For the text-containing cell, return its midpoint in (X, Y) coordinate format. 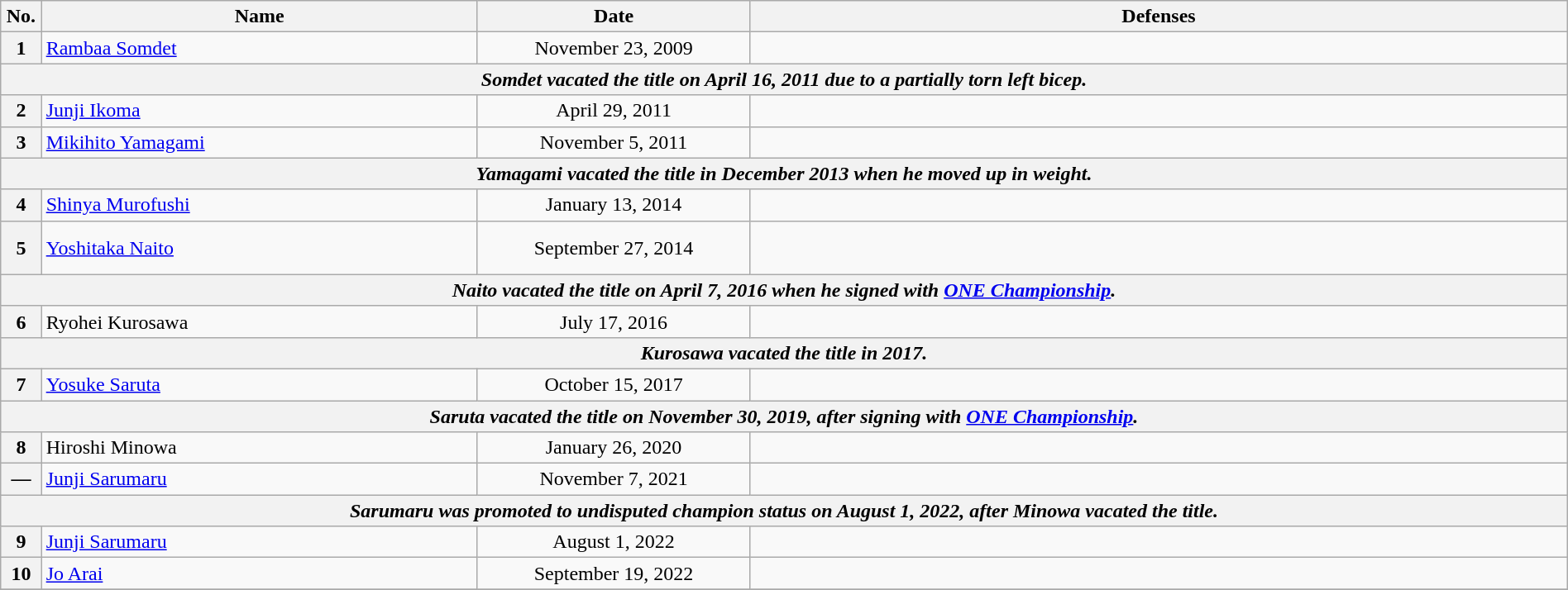
1 (22, 48)
3 (22, 142)
November 5, 2011 (614, 142)
September 27, 2014 (614, 248)
November 7, 2021 (614, 479)
— (22, 479)
August 1, 2022 (614, 542)
January 13, 2014 (614, 205)
Mikihito Yamagami (260, 142)
10 (22, 573)
Rambaa Somdet (260, 48)
Naito vacated the title on April 7, 2016 when he signed with ONE Championship. (784, 290)
April 29, 2011 (614, 111)
Hiroshi Minowa (260, 448)
Jo Arai (260, 573)
4 (22, 205)
July 17, 2016 (614, 321)
Name (260, 17)
5 (22, 248)
6 (22, 321)
Saruta vacated the title on November 30, 2019, after signing with ONE Championship. (784, 416)
7 (22, 384)
January 26, 2020 (614, 448)
Shinya Murofushi (260, 205)
September 19, 2022 (614, 573)
Junji Ikoma (260, 111)
No. (22, 17)
November 23, 2009 (614, 48)
8 (22, 448)
2 (22, 111)
Sarumaru was promoted to undisputed champion status on August 1, 2022, after Minowa vacated the title. (784, 511)
Yoshitaka Naito (260, 248)
Ryohei Kurosawa (260, 321)
Defenses (1159, 17)
October 15, 2017 (614, 384)
9 (22, 542)
Kurosawa vacated the title in 2017. (784, 353)
Yosuke Saruta (260, 384)
Date (614, 17)
Somdet vacated the title on April 16, 2011 due to a partially torn left bicep. (784, 79)
Yamagami vacated the title in December 2013 when he moved up in weight. (784, 174)
